Return (x, y) of the center of cell containing provided text 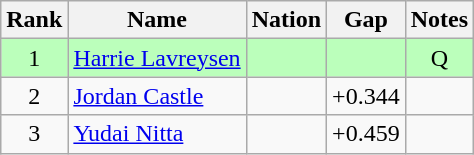
1 (34, 58)
Nation (286, 20)
3 (34, 134)
2 (34, 96)
Notes (439, 20)
Jordan Castle (157, 96)
Q (439, 58)
Rank (34, 20)
+0.459 (366, 134)
Yudai Nitta (157, 134)
Name (157, 20)
Gap (366, 20)
+0.344 (366, 96)
Harrie Lavreysen (157, 58)
